Return the [X, Y] coordinate for the center point of the cell that contains the specified text.  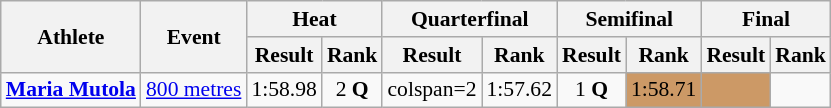
1:58.98 [284, 90]
Semifinal [629, 19]
colspan=2 [432, 90]
Event [194, 36]
800 metres [194, 90]
1:58.71 [664, 90]
1:57.62 [520, 90]
Athlete [71, 36]
Final [766, 19]
1 Q [592, 90]
2 Q [352, 90]
Maria Mutola [71, 90]
Heat [314, 19]
Quarterfinal [470, 19]
